For the text-containing cell, return its midpoint in [X, Y] coordinate format. 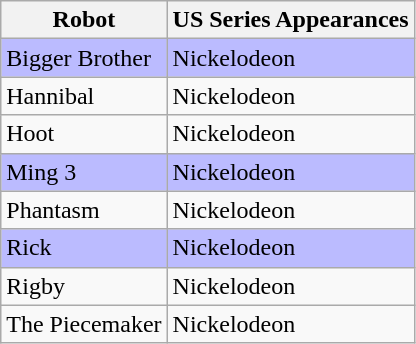
Hannibal [84, 96]
Hoot [84, 134]
Robot [84, 20]
Bigger Brother [84, 58]
Rick [84, 248]
US Series Appearances [290, 20]
Ming 3 [84, 172]
Phantasm [84, 210]
The Piecemaker [84, 324]
Rigby [84, 286]
